Return [x, y] of the center of cell containing provided text 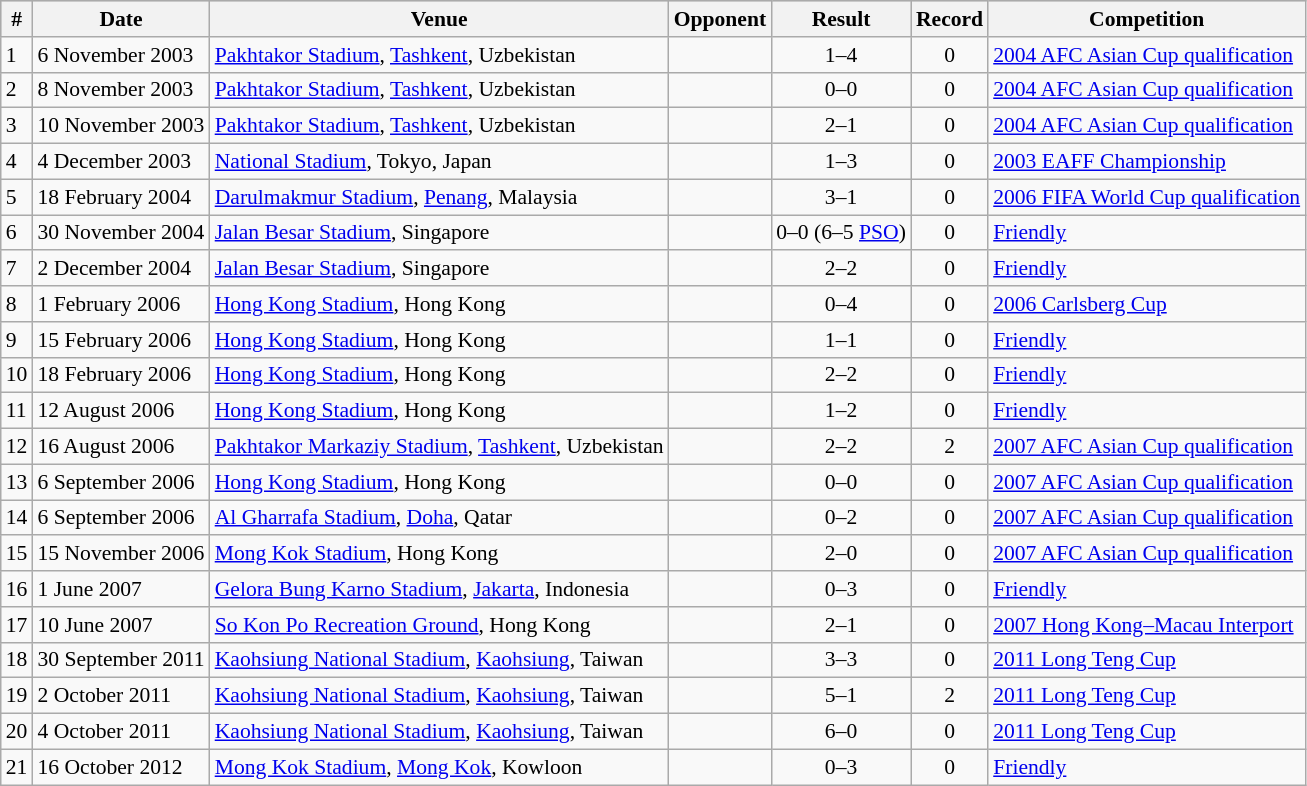
30 November 2004 [120, 233]
4 October 2011 [120, 732]
1–2 [841, 411]
3–3 [841, 660]
8 November 2003 [120, 90]
Date [120, 19]
15 February 2006 [120, 340]
0–0 (6–5 PSO) [841, 233]
30 September 2011 [120, 660]
14 [17, 518]
21 [17, 767]
2 December 2004 [120, 269]
5–1 [841, 696]
11 [17, 411]
16 [17, 589]
Venue [440, 19]
18 February 2006 [120, 375]
13 [17, 482]
12 August 2006 [120, 411]
National Stadium, Tokyo, Japan [440, 162]
18 February 2004 [120, 197]
Record [950, 19]
0–4 [841, 304]
1–1 [841, 340]
10 [17, 375]
1 February 2006 [120, 304]
12 [17, 447]
10 June 2007 [120, 625]
8 [17, 304]
5 [17, 197]
4 [17, 162]
15 [17, 554]
2–0 [841, 554]
17 [17, 625]
15 November 2006 [120, 554]
Result [841, 19]
2003 EAFF Championship [1146, 162]
Mong Kok Stadium, Mong Kok, Kowloon [440, 767]
1–4 [841, 55]
6–0 [841, 732]
Pakhtakor Markaziy Stadium, Tashkent, Uzbekistan [440, 447]
2006 FIFA World Cup qualification [1146, 197]
0–2 [841, 518]
Competition [1146, 19]
2007 Hong Kong–Macau Interport [1146, 625]
10 November 2003 [120, 126]
# [17, 19]
Gelora Bung Karno Stadium, Jakarta, Indonesia [440, 589]
Al Gharrafa Stadium, Doha, Qatar [440, 518]
3–1 [841, 197]
1 June 2007 [120, 589]
9 [17, 340]
Mong Kok Stadium, Hong Kong [440, 554]
2 October 2011 [120, 696]
6 [17, 233]
18 [17, 660]
1–3 [841, 162]
2006 Carlsberg Cup [1146, 304]
6 November 2003 [120, 55]
16 August 2006 [120, 447]
16 October 2012 [120, 767]
Darulmakmur Stadium, Penang, Malaysia [440, 197]
3 [17, 126]
7 [17, 269]
1 [17, 55]
Opponent [720, 19]
19 [17, 696]
20 [17, 732]
So Kon Po Recreation Ground, Hong Kong [440, 625]
4 December 2003 [120, 162]
